Find where the given text appears and provide that cell's center as (x, y) coordinate. 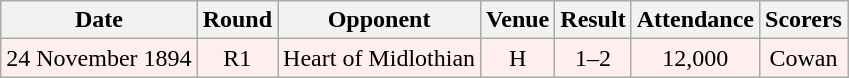
Round (237, 20)
Date (99, 20)
Cowan (804, 58)
Scorers (804, 20)
1–2 (593, 58)
H (518, 58)
24 November 1894 (99, 58)
Attendance (695, 20)
Venue (518, 20)
R1 (237, 58)
Opponent (380, 20)
Result (593, 20)
12,000 (695, 58)
Heart of Midlothian (380, 58)
